Extract the [x, y] coordinate from the center of the cell holding the provided text.  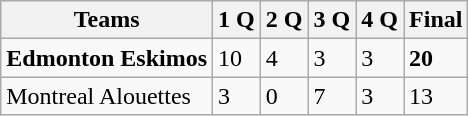
Montreal Alouettes [107, 96]
4 [284, 58]
Final [436, 20]
Teams [107, 20]
3 Q [332, 20]
13 [436, 96]
20 [436, 58]
10 [237, 58]
1 Q [237, 20]
2 Q [284, 20]
7 [332, 96]
Edmonton Eskimos [107, 58]
4 Q [380, 20]
0 [284, 96]
